Return [x, y] of the center of cell containing provided text 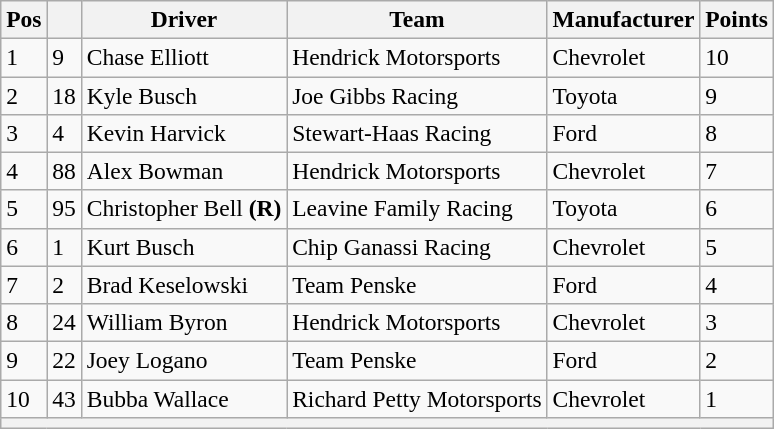
Pos [24, 19]
Team [417, 19]
Kevin Harvick [184, 133]
Christopher Bell (R) [184, 209]
Richard Petty Motorsports [417, 398]
Kyle Busch [184, 95]
Chip Ganassi Racing [417, 247]
95 [64, 209]
22 [64, 360]
88 [64, 171]
Joey Logano [184, 360]
Joe Gibbs Racing [417, 95]
Bubba Wallace [184, 398]
Kurt Busch [184, 247]
Driver [184, 19]
18 [64, 95]
Stewart-Haas Racing [417, 133]
Manufacturer [624, 19]
Chase Elliott [184, 57]
Leavine Family Racing [417, 209]
Alex Bowman [184, 171]
43 [64, 398]
William Byron [184, 322]
Points [737, 19]
Brad Keselowski [184, 285]
24 [64, 322]
